Determine the [X, Y] coordinate at the center of the cell enclosing the given text.  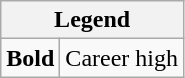
Career high [122, 58]
Legend [92, 20]
Bold [30, 58]
